For the text-containing cell, return its midpoint in (X, Y) coordinate format. 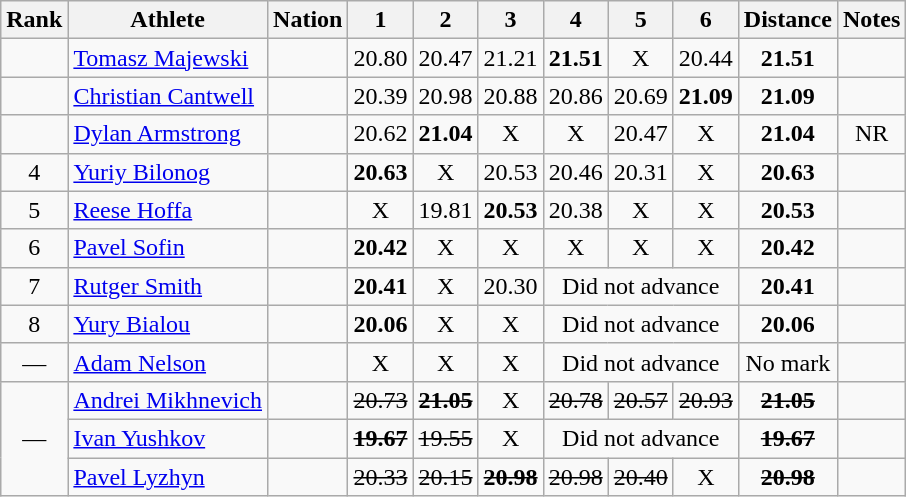
20.57 (640, 400)
20.40 (640, 477)
Distance (788, 20)
Reese Hoffa (168, 210)
20.38 (576, 210)
No mark (788, 362)
3 (510, 20)
20.80 (380, 58)
20.15 (446, 477)
Notes (871, 20)
Yuriy Bilonog (168, 172)
Rank (34, 20)
NR (871, 134)
20.46 (576, 172)
Christian Cantwell (168, 96)
Ivan Yushkov (168, 438)
Andrei Mikhnevich (168, 400)
19.55 (446, 438)
20.78 (576, 400)
Nation (308, 20)
Adam Nelson (168, 362)
20.30 (510, 286)
Tomasz Majewski (168, 58)
20.93 (706, 400)
2 (446, 20)
20.69 (640, 96)
19.81 (446, 210)
Dylan Armstrong (168, 134)
Pavel Sofin (168, 248)
20.44 (706, 58)
20.31 (640, 172)
20.88 (510, 96)
20.33 (380, 477)
20.62 (380, 134)
Athlete (168, 20)
1 (380, 20)
20.73 (380, 400)
7 (34, 286)
Yury Bialou (168, 324)
20.39 (380, 96)
8 (34, 324)
Rutger Smith (168, 286)
20.86 (576, 96)
Pavel Lyzhyn (168, 477)
21.21 (510, 58)
